Pinpoint the cell where the given text exists, returning its (X, Y) midpoint coordinate. 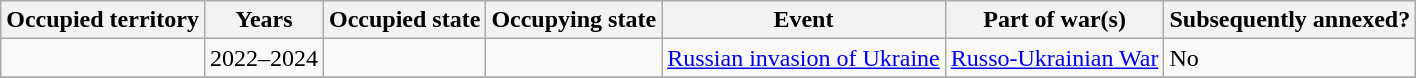
Occupied state (404, 20)
Russo-Ukrainian War (1054, 58)
Occupying state (574, 20)
Subsequently annexed? (1290, 20)
Occupied territory (103, 20)
No (1290, 58)
Event (804, 20)
Russian invasion of Ukraine (804, 58)
2022–2024 (264, 58)
Years (264, 20)
Part of war(s) (1054, 20)
